Search for the cell housing the specified text and yield its [x, y] center coordinate. 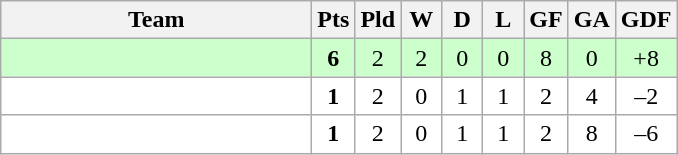
D [462, 20]
–6 [646, 134]
4 [592, 96]
Team [156, 20]
L [504, 20]
6 [334, 58]
W [422, 20]
Pts [334, 20]
GA [592, 20]
GF [546, 20]
–2 [646, 96]
Pld [378, 20]
+8 [646, 58]
GDF [646, 20]
